Determine the [X, Y] coordinate at the center of the cell enclosing the given text.  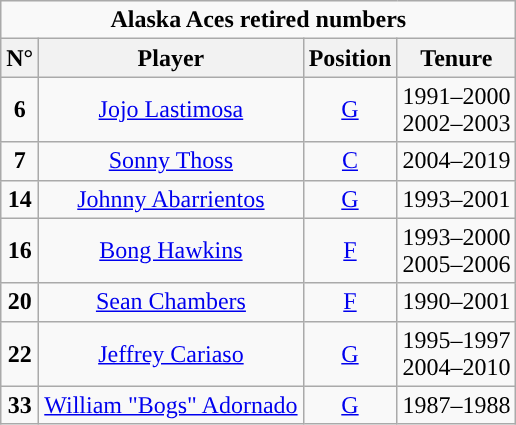
20 [20, 302]
Sonny Thoss [171, 161]
33 [20, 405]
Jeffrey Cariaso [171, 354]
Johnny Abarrientos [171, 199]
Alaska Aces retired numbers [258, 20]
1990–2001 [456, 302]
C [350, 161]
2004–2019 [456, 161]
1991–2000 2002–2003 [456, 110]
Jojo Lastimosa [171, 110]
1993–2001 [456, 199]
7 [20, 161]
16 [20, 250]
1987–1988 [456, 405]
1995–1997 2004–2010 [456, 354]
1993–2000 2005–2006 [456, 250]
14 [20, 199]
Player [171, 58]
Tenure [456, 58]
Position [350, 58]
Bong Hawkins [171, 250]
22 [20, 354]
William "Bogs" Adornado [171, 405]
6 [20, 110]
Sean Chambers [171, 302]
N° [20, 58]
